Provide the [x, y] coordinate of the cell's center where the given text is located.  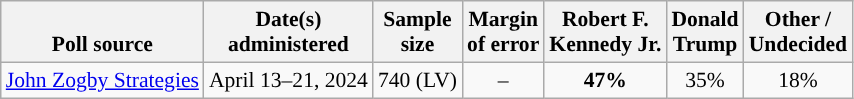
Date(s)administered [288, 32]
DonaldTrump [704, 32]
John Zogby Strategies [102, 80]
47% [605, 80]
Samplesize [418, 32]
Other /Undecided [798, 32]
April 13–21, 2024 [288, 80]
Robert F.Kennedy Jr. [605, 32]
35% [704, 80]
Poll source [102, 32]
Marginof error [503, 32]
– [503, 80]
740 (LV) [418, 80]
18% [798, 80]
